Determine the (x, y) coordinate at the center of the cell enclosing the given text.  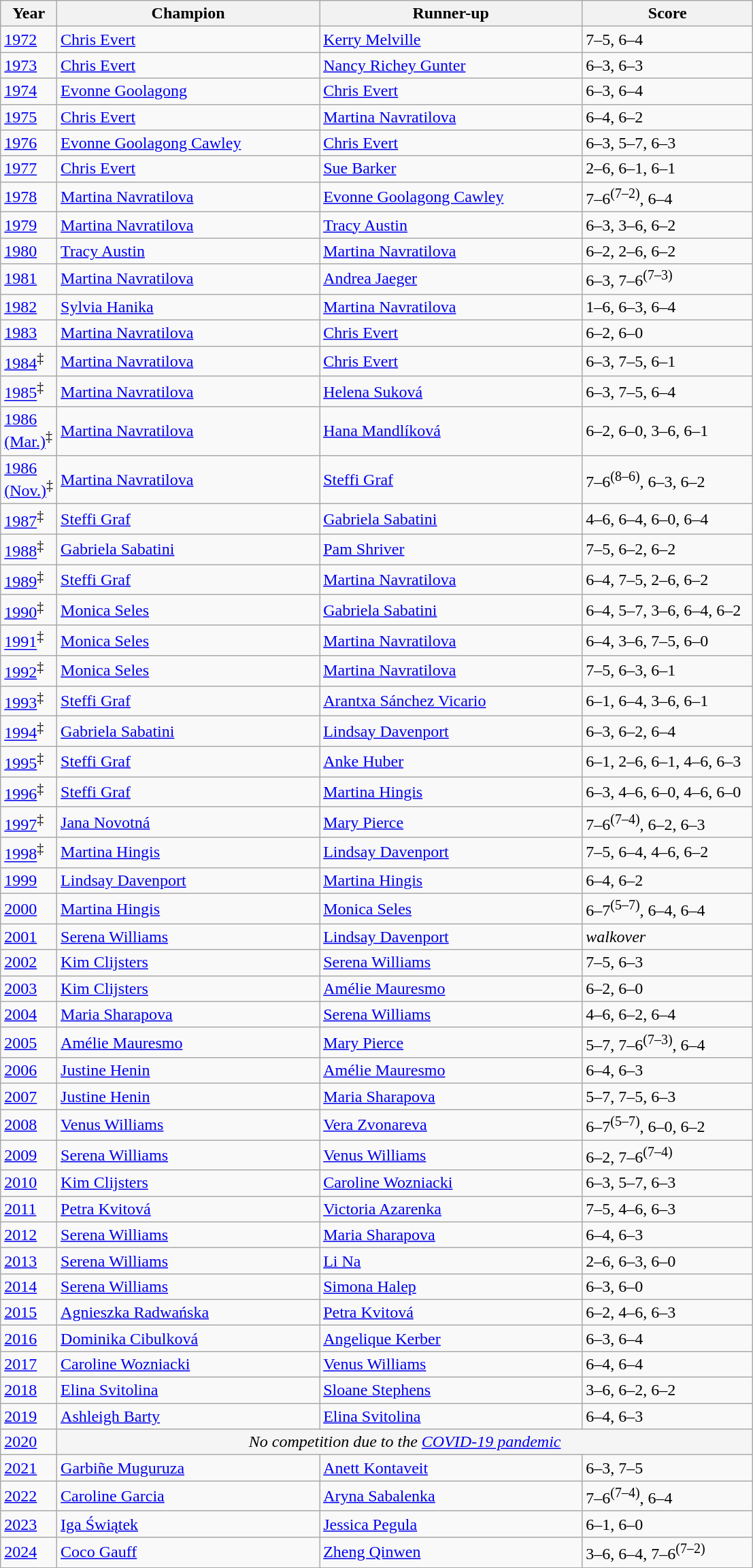
1999 (29, 880)
2014 (29, 1286)
2008 (29, 1125)
Coco Gauff (188, 1552)
Year (29, 14)
1980 (29, 251)
Anett Kontaveit (451, 1468)
Angelique Kerber (451, 1338)
6–2, 7–6(7–4) (668, 1155)
6–3, 6–0 (668, 1286)
4–6, 6–2, 6–4 (668, 1014)
6–2, 4–6, 6–3 (668, 1312)
6–3, 6–2, 6–4 (668, 732)
1973 (29, 65)
1975 (29, 117)
6–7(5–7), 6–4, 6–4 (668, 909)
2022 (29, 1497)
1984‡ (29, 362)
2003 (29, 988)
2016 (29, 1338)
1976 (29, 143)
2023 (29, 1524)
7–6(8–6), 6–3, 6–2 (668, 480)
1986(Mar.)‡ (29, 431)
1981 (29, 279)
1982 (29, 307)
1972 (29, 39)
Anke Huber (451, 762)
2017 (29, 1365)
2020 (29, 1442)
Evonne Goolagong (188, 91)
6–3, 4–6, 6–0, 4–6, 6–0 (668, 792)
Score (668, 14)
6–2, 2–6, 6–2 (668, 251)
2007 (29, 1097)
Agnieszka Radwańska (188, 1312)
1988‡ (29, 550)
walkover (668, 937)
2000 (29, 909)
1996‡ (29, 792)
1992‡ (29, 671)
7–5, 6–4 (668, 39)
Arantxa Sánchez Vicario (451, 701)
Runner-up (451, 14)
2012 (29, 1235)
3–6, 6–2, 6–2 (668, 1390)
7–5, 6–3, 6–1 (668, 671)
5–7, 7–6(7–3), 6–4 (668, 1042)
Jana Novotná (188, 822)
Victoria Azarenka (451, 1209)
Zheng Qinwen (451, 1552)
1977 (29, 169)
Nancy Richey Gunter (451, 65)
6–3, 7–5, 6–4 (668, 392)
2–6, 6–1, 6–1 (668, 169)
7–5, 4–6, 6–3 (668, 1209)
6–7(5–7), 6–0, 6–2 (668, 1125)
6–3, 7–5, 6–1 (668, 362)
7–5, 6–3 (668, 963)
2002 (29, 963)
1983 (29, 333)
1989‡ (29, 580)
Kerry Melville (451, 39)
Champion (188, 14)
1994‡ (29, 732)
2001 (29, 937)
Aryna Sabalenka (451, 1497)
6–4, 5–7, 3–6, 6–4, 6–2 (668, 610)
1997‡ (29, 822)
6–4, 7–5, 2–6, 6–2 (668, 580)
Jessica Pegula (451, 1524)
1979 (29, 225)
6–2, 6–0, 3–6, 6–1 (668, 431)
4–6, 6–4, 6–0, 6–4 (668, 520)
2006 (29, 1071)
6–1, 2–6, 6–1, 4–6, 6–3 (668, 762)
3–6, 6–4, 7–6(7–2) (668, 1552)
6–3, 3–6, 6–2 (668, 225)
2005 (29, 1042)
1985‡ (29, 392)
7–6(7–2), 6–4 (668, 197)
1987‡ (29, 520)
Andrea Jaeger (451, 279)
2013 (29, 1261)
2018 (29, 1390)
Li Na (451, 1261)
1998‡ (29, 853)
6–3, 6–3 (668, 65)
1–6, 6–3, 6–4 (668, 307)
6–3, 7–6(7–3) (668, 279)
Caroline Garcia (188, 1497)
Sylvia Hanika (188, 307)
2010 (29, 1183)
Pam Shriver (451, 550)
2021 (29, 1468)
6–1, 6–0 (668, 1524)
No competition due to the COVID-19 pandemic (405, 1442)
2024 (29, 1552)
2011 (29, 1209)
1991‡ (29, 641)
2009 (29, 1155)
5–7, 7–5, 6–3 (668, 1097)
1993‡ (29, 701)
Dominika Cibulková (188, 1338)
2004 (29, 1014)
1986(Nov.)‡ (29, 480)
2015 (29, 1312)
1995‡ (29, 762)
6–4, 3–6, 7–5, 6–0 (668, 641)
Simona Halep (451, 1286)
7–6(7–4), 6–2, 6–3 (668, 822)
1990‡ (29, 610)
7–5, 6–2, 6–2 (668, 550)
Iga Świątek (188, 1524)
2–6, 6–3, 6–0 (668, 1261)
Sloane Stephens (451, 1390)
Sue Barker (451, 169)
6–4, 6–4 (668, 1365)
6–1, 6–4, 3–6, 6–1 (668, 701)
7–6(7–4), 6–4 (668, 1497)
Hana Mandlíková (451, 431)
Vera Zvonareva (451, 1125)
1974 (29, 91)
Helena Suková (451, 392)
7–5, 6–4, 4–6, 6–2 (668, 853)
6–3, 7–5 (668, 1468)
1978 (29, 197)
Garbiñe Muguruza (188, 1468)
Ashleigh Barty (188, 1416)
2019 (29, 1416)
